Search for the cell housing the specified text and yield its [x, y] center coordinate. 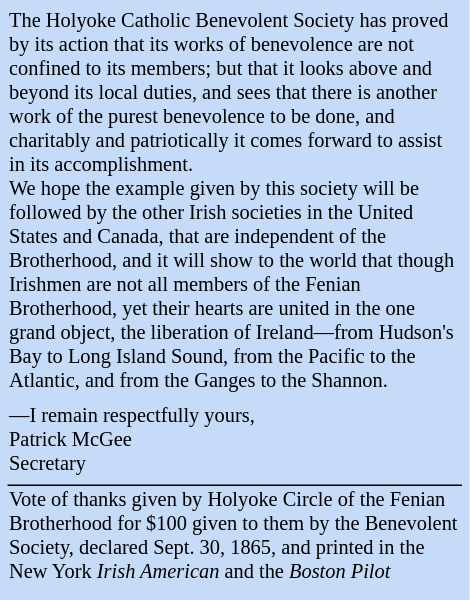
—I remain respectfully yours,Patrick McGeeSecretary [235, 440]
